Return [x, y] of the center of cell containing provided text 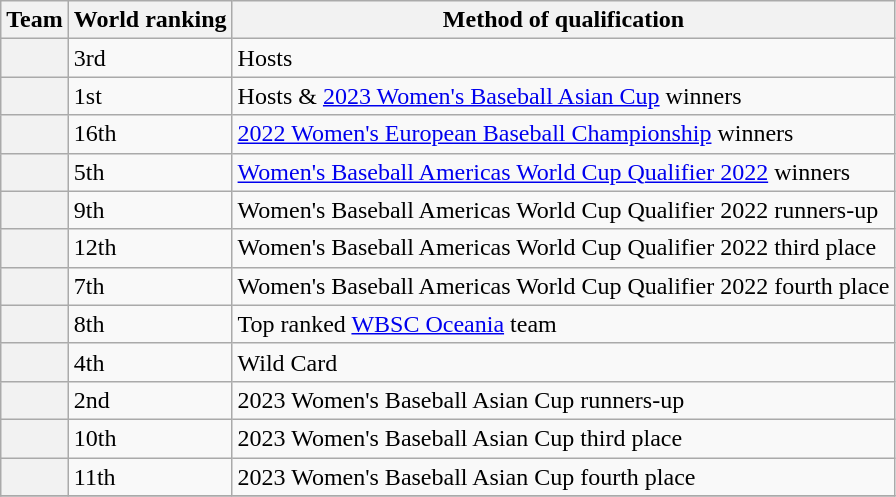
Team [35, 20]
12th [150, 248]
10th [150, 438]
2nd [150, 400]
Method of qualification [564, 20]
5th [150, 172]
Hosts & 2023 Women's Baseball Asian Cup winners [564, 96]
2023 Women's Baseball Asian Cup runners-up [564, 400]
2023 Women's Baseball Asian Cup fourth place [564, 477]
Women's Baseball Americas World Cup Qualifier 2022 third place [564, 248]
Women's Baseball Americas World Cup Qualifier 2022 fourth place [564, 286]
7th [150, 286]
Hosts [564, 58]
11th [150, 477]
Women's Baseball Americas World Cup Qualifier 2022 runners-up [564, 210]
2023 Women's Baseball Asian Cup third place [564, 438]
9th [150, 210]
1st [150, 96]
3rd [150, 58]
Wild Card [564, 362]
Top ranked WBSC Oceania team [564, 324]
Women's Baseball Americas World Cup Qualifier 2022 winners [564, 172]
4th [150, 362]
World ranking [150, 20]
8th [150, 324]
16th [150, 134]
2022 Women's European Baseball Championship winners [564, 134]
